Identify which cell holds the provided text, then report its [x, y] central coordinate. 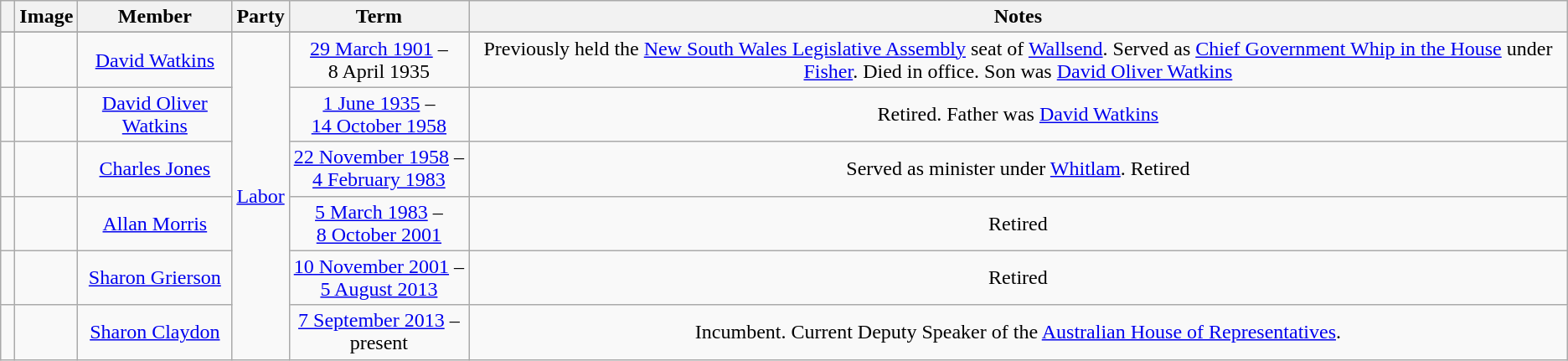
Charles Jones [155, 169]
Party [260, 17]
David Oliver Watkins [155, 114]
Retired. Father was David Watkins [1019, 114]
Term [379, 17]
Member [155, 17]
Incumbent. Current Deputy Speaker of the Australian House of Representatives. [1019, 332]
Labor [260, 196]
Allan Morris [155, 223]
Served as minister under Whitlam. Retired [1019, 169]
Notes [1019, 17]
29 March 1901 –8 April 1935 [379, 60]
22 November 1958 –4 February 1983 [379, 169]
10 November 2001 –5 August 2013 [379, 278]
Sharon Grierson [155, 278]
Image [47, 17]
5 March 1983 –8 October 2001 [379, 223]
7 September 2013 –present [379, 332]
1 June 1935 –14 October 1958 [379, 114]
David Watkins [155, 60]
Sharon Claydon [155, 332]
